Return (x, y) of the center of cell containing provided text 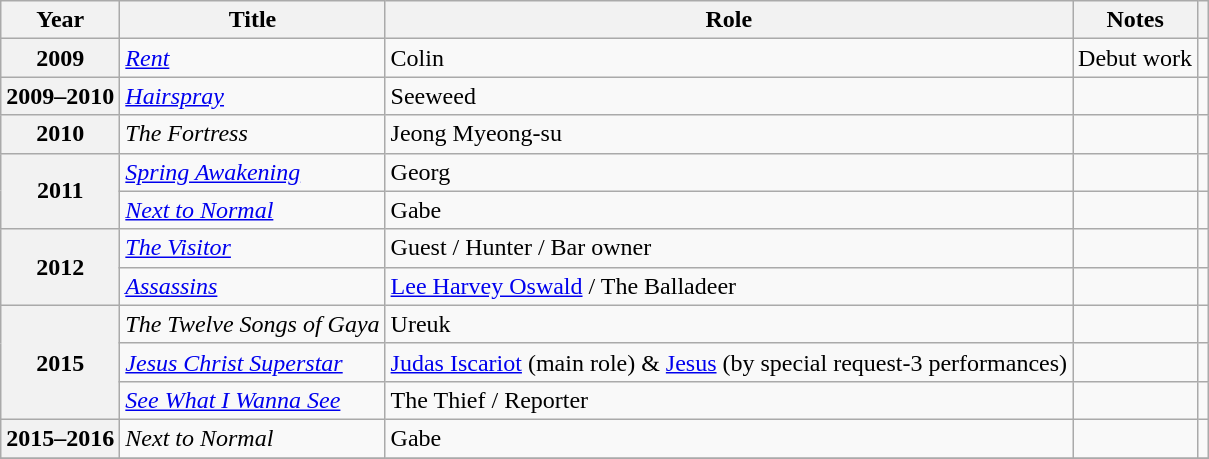
2010 (60, 134)
Spring Awakening (252, 172)
Seeweed (728, 96)
Judas Iscariot (main role) & Jesus (by special request-3 performances) (728, 362)
2015 (60, 362)
Georg (728, 172)
Hairspray (252, 96)
Jesus Christ Superstar (252, 362)
Notes (1136, 20)
Ureuk (728, 324)
Rent (252, 58)
The Visitor (252, 248)
2015–2016 (60, 438)
2012 (60, 267)
Jeong Myeong-su (728, 134)
See What I Wanna See (252, 400)
The Fortress (252, 134)
Assassins (252, 286)
The Twelve Songs of Gaya (252, 324)
Lee Harvey Oswald / The Balladeer (728, 286)
2009–2010 (60, 96)
Colin (728, 58)
Guest / Hunter / Bar owner (728, 248)
Year (60, 20)
2011 (60, 191)
Debut work (1136, 58)
2009 (60, 58)
Role (728, 20)
Title (252, 20)
The Thief / Reporter (728, 400)
